Extract the [x, y] coordinate from the center of the cell holding the provided text.  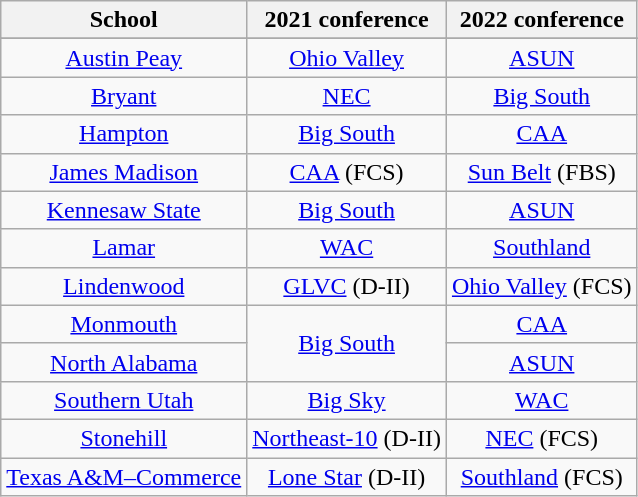
Southern Utah [124, 400]
NEC (FCS) [542, 438]
NEC [347, 96]
Austin Peay [124, 58]
School [124, 20]
2022 conference [542, 20]
Hampton [124, 134]
Southland (FCS) [542, 477]
Lamar [124, 248]
Southland [542, 248]
Monmouth [124, 324]
Texas A&M–Commerce [124, 477]
Big Sky [347, 400]
Ohio Valley (FCS) [542, 286]
Ohio Valley [347, 58]
Bryant [124, 96]
North Alabama [124, 362]
CAA (FCS) [347, 172]
Lone Star (D-II) [347, 477]
James Madison [124, 172]
GLVC (D-II) [347, 286]
Sun Belt (FBS) [542, 172]
Stonehill [124, 438]
Northeast-10 (D-II) [347, 438]
2021 conference [347, 20]
Lindenwood [124, 286]
Kennesaw State [124, 210]
